Locate the cell with the specified text and output its (x, y) center coordinate. 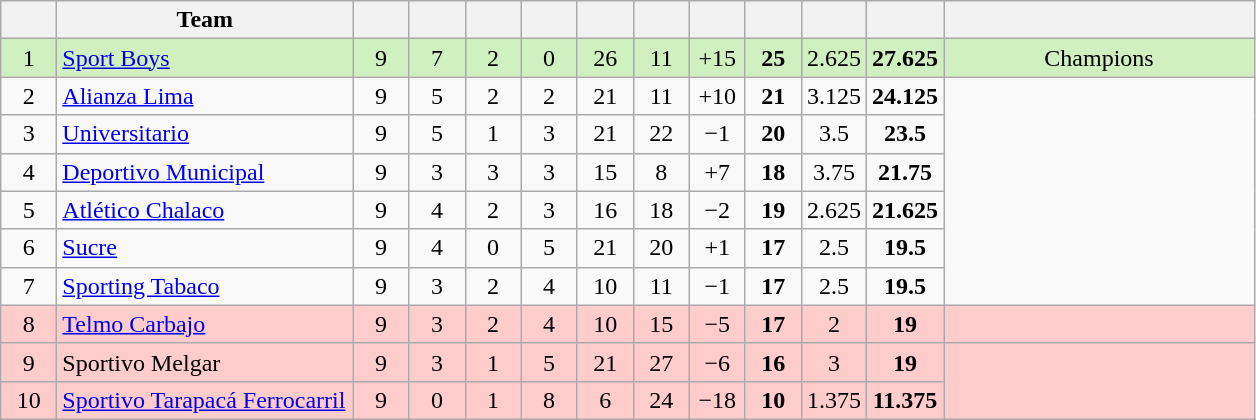
Sport Boys (205, 58)
−6 (717, 362)
Team (205, 20)
+1 (717, 248)
21.625 (904, 210)
Deportivo Municipal (205, 172)
3.75 (834, 172)
Telmo Carbajo (205, 324)
−5 (717, 324)
+7 (717, 172)
22 (661, 134)
3.125 (834, 96)
Sportivo Melgar (205, 362)
−2 (717, 210)
Champions (1100, 58)
Sportivo Tarapacá Ferrocarril (205, 400)
23.5 (904, 134)
27 (661, 362)
+15 (717, 58)
+10 (717, 96)
11.375 (904, 400)
−18 (717, 400)
3.5 (834, 134)
24 (661, 400)
Alianza Lima (205, 96)
Atlético Chalaco (205, 210)
1.375 (834, 400)
27.625 (904, 58)
21.75 (904, 172)
Sucre (205, 248)
Universitario (205, 134)
24.125 (904, 96)
26 (605, 58)
25 (773, 58)
Sporting Tabaco (205, 286)
